Find where the given text appears and provide that cell's center as (x, y) coordinate. 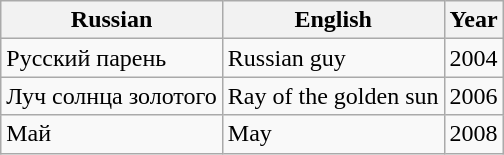
2004 (474, 58)
Russian (112, 20)
Русский парень (112, 58)
Year (474, 20)
May (333, 134)
Май (112, 134)
Russian guy (333, 58)
2006 (474, 96)
Луч солнца золотого (112, 96)
2008 (474, 134)
English (333, 20)
Ray of the golden sun (333, 96)
